Scan for the cell matching the given text and deliver its (x, y) coordinate at center. 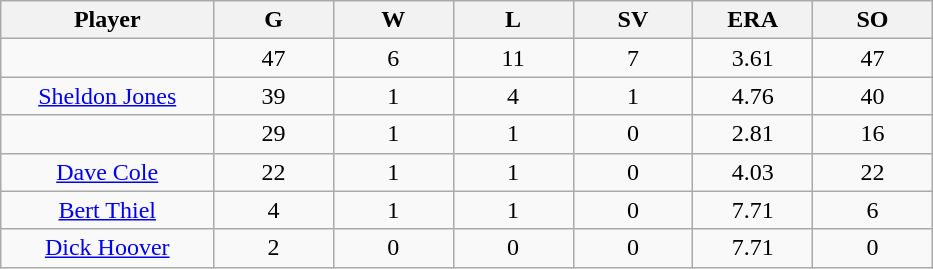
G (274, 20)
16 (873, 134)
7 (633, 58)
39 (274, 96)
Dave Cole (108, 172)
29 (274, 134)
Sheldon Jones (108, 96)
SV (633, 20)
ERA (753, 20)
2 (274, 248)
3.61 (753, 58)
4.76 (753, 96)
W (393, 20)
11 (513, 58)
40 (873, 96)
SO (873, 20)
2.81 (753, 134)
L (513, 20)
4.03 (753, 172)
Player (108, 20)
Bert Thiel (108, 210)
Dick Hoover (108, 248)
